Determine the [X, Y] coordinate at the center of the cell enclosing the given text.  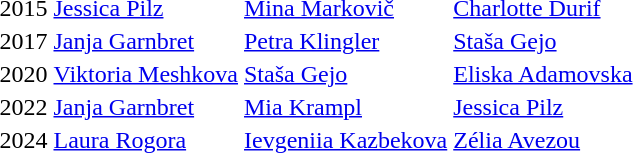
Mia Krampl [346, 107]
Staša Gejo [346, 74]
Viktoria Meshkova [146, 74]
Petra Klingler [346, 41]
